Return [x, y] of the center of cell containing provided text 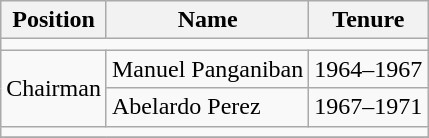
1964–1967 [368, 69]
Abelardo Perez [207, 107]
Chairman [54, 88]
Name [207, 20]
1967–1971 [368, 107]
Tenure [368, 20]
Position [54, 20]
Manuel Panganiban [207, 69]
